Search for the cell housing the specified text and yield its (x, y) center coordinate. 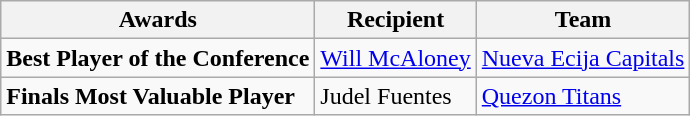
Finals Most Valuable Player (158, 96)
Quezon Titans (583, 96)
Awards (158, 20)
Nueva Ecija Capitals (583, 58)
Recipient (396, 20)
Best Player of the Conference (158, 58)
Team (583, 20)
Judel Fuentes (396, 96)
Will McAloney (396, 58)
